Provide the (X, Y) coordinate of the cell's center where the given text is located.  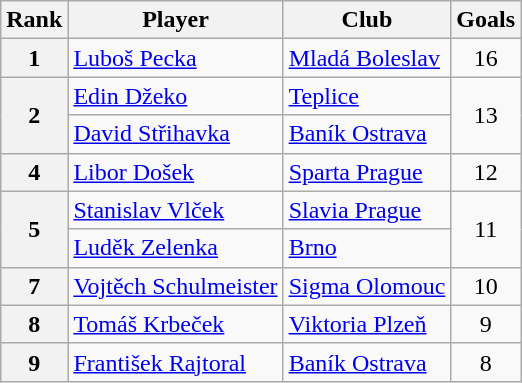
Luděk Zelenka (176, 248)
11 (486, 229)
4 (34, 172)
Edin Džeko (176, 96)
Club (367, 20)
16 (486, 58)
František Rajtoral (176, 362)
Brno (367, 248)
Sigma Olomouc (367, 286)
12 (486, 172)
5 (34, 229)
Libor Došek (176, 172)
2 (34, 115)
Viktoria Plzeň (367, 324)
Tomáš Krbeček (176, 324)
10 (486, 286)
David Střihavka (176, 134)
13 (486, 115)
Goals (486, 20)
Rank (34, 20)
Teplice (367, 96)
Mladá Boleslav (367, 58)
7 (34, 286)
Vojtěch Schulmeister (176, 286)
Luboš Pecka (176, 58)
Sparta Prague (367, 172)
1 (34, 58)
Slavia Prague (367, 210)
Stanislav Vlček (176, 210)
Player (176, 20)
